Capture the cell that displays the provided text and extract its [x, y] central coordinate. 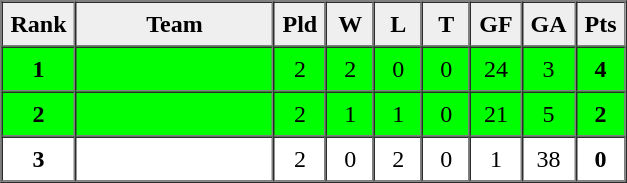
W [350, 24]
T [446, 24]
Pld [300, 24]
5 [549, 114]
Pts [601, 24]
Rank [39, 24]
4 [601, 68]
L [398, 24]
24 [496, 68]
21 [496, 114]
GF [496, 24]
Team [175, 24]
38 [549, 158]
GA [549, 24]
